Detect which cell encompasses the target text, then output its (x, y) center coordinate. 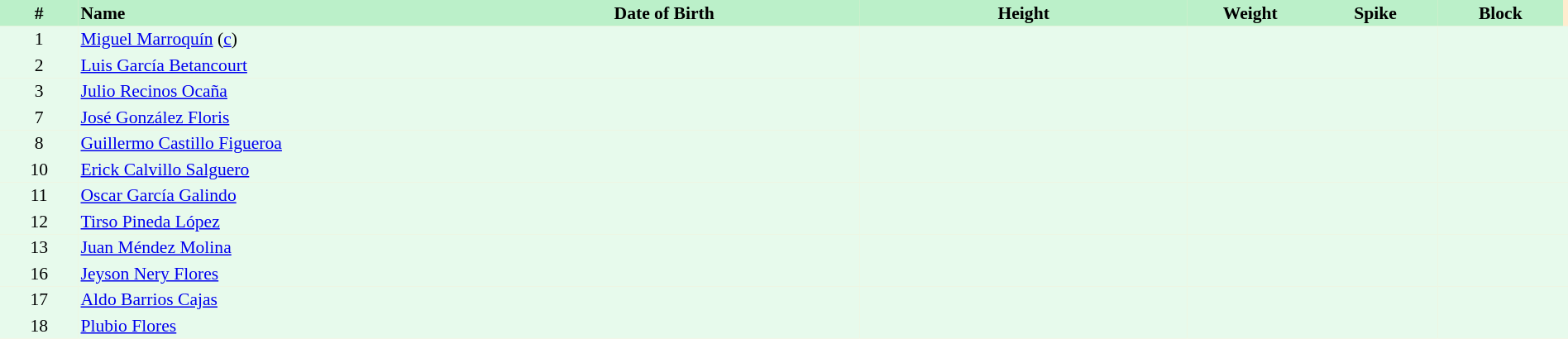
Julio Recinos Ocaña (273, 91)
Height (1024, 13)
3 (39, 91)
Guillermo Castillo Figueroa (273, 144)
Miguel Marroquín (c) (273, 40)
12 (39, 222)
16 (39, 274)
17 (39, 299)
Tirso Pineda López (273, 222)
11 (39, 195)
Date of Birth (664, 13)
Name (273, 13)
Oscar García Galindo (273, 195)
7 (39, 117)
Spike (1374, 13)
Erick Calvillo Salguero (273, 169)
# (39, 13)
Aldo Barrios Cajas (273, 299)
13 (39, 248)
Weight (1250, 13)
2 (39, 65)
10 (39, 169)
18 (39, 326)
8 (39, 144)
Plubio Flores (273, 326)
Juan Méndez Molina (273, 248)
José González Floris (273, 117)
1 (39, 40)
Luis García Betancourt (273, 65)
Block (1500, 13)
Jeyson Nery Flores (273, 274)
